Return the (x, y) coordinate for the center point of the cell that contains the specified text.  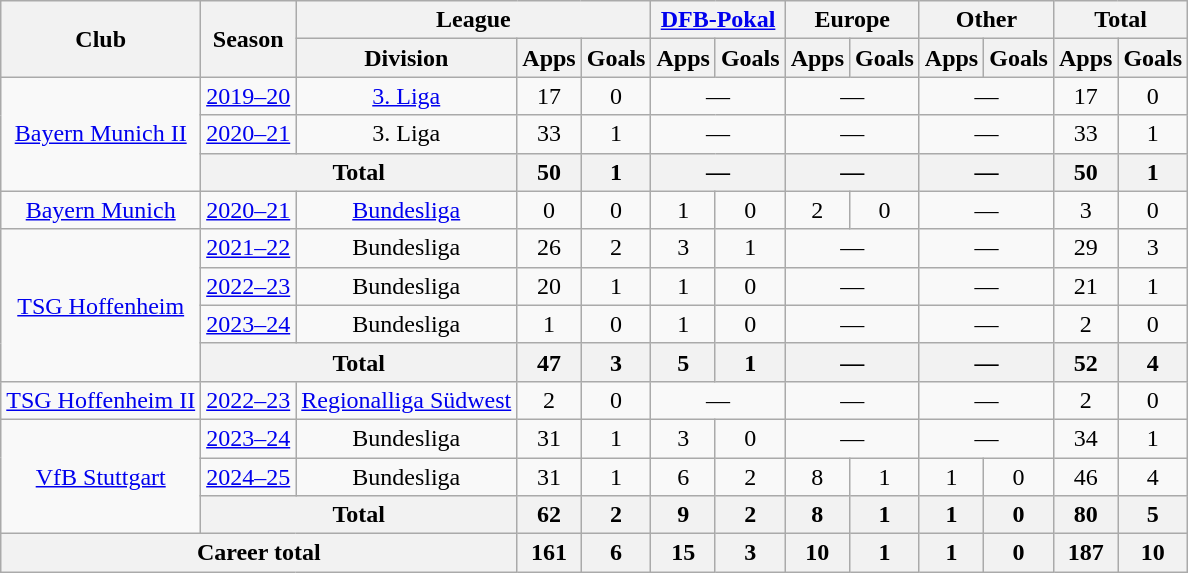
Career total (259, 553)
15 (683, 553)
TSG Hoffenheim II (101, 400)
62 (549, 515)
Bayern Munich II (101, 134)
80 (1085, 515)
46 (1085, 477)
161 (549, 553)
Division (406, 58)
47 (549, 362)
VfB Stuttgart (101, 476)
League (474, 20)
26 (549, 248)
2024–25 (248, 477)
20 (549, 286)
DFB-Pokal (718, 20)
2021–22 (248, 248)
Europe (852, 20)
52 (1085, 362)
Season (248, 39)
29 (1085, 248)
Bayern Munich (101, 210)
21 (1085, 286)
Regionalliga Südwest (406, 400)
187 (1085, 553)
Other (986, 20)
Club (101, 39)
9 (683, 515)
TSG Hoffenheim (101, 305)
34 (1085, 438)
2019–20 (248, 96)
